Find where the given text appears and provide that cell's center as [X, Y] coordinate. 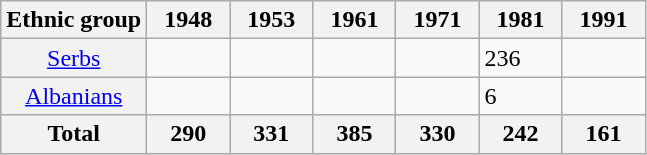
6 [520, 96]
1991 [604, 20]
1961 [354, 20]
242 [520, 134]
161 [604, 134]
1948 [188, 20]
Ethnic group [74, 20]
1953 [272, 20]
385 [354, 134]
330 [438, 134]
331 [272, 134]
1981 [520, 20]
290 [188, 134]
1971 [438, 20]
Albanians [74, 96]
Total [74, 134]
Serbs [74, 58]
236 [520, 58]
